Identify which cell holds the provided text, then report its [X, Y] central coordinate. 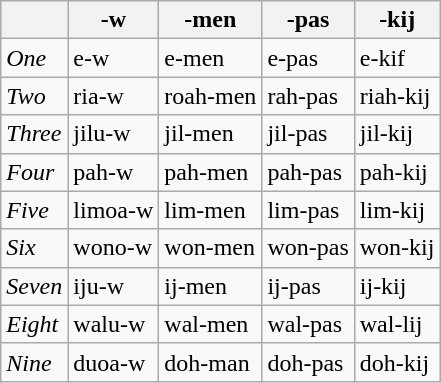
wal-pas [308, 324]
won-pas [308, 248]
Four [34, 172]
jil-kij [397, 134]
won-men [210, 248]
wono-w [114, 248]
wal-men [210, 324]
limoa-w [114, 210]
-pas [308, 20]
Seven [34, 286]
Three [34, 134]
lim-pas [308, 210]
e-men [210, 58]
doh-kij [397, 362]
riah-kij [397, 96]
Six [34, 248]
ij-kij [397, 286]
doh-man [210, 362]
e-w [114, 58]
iju-w [114, 286]
-w [114, 20]
pah-w [114, 172]
duoa-w [114, 362]
lim-kij [397, 210]
e-pas [308, 58]
pah-kij [397, 172]
jil-men [210, 134]
ij-men [210, 286]
doh-pas [308, 362]
wal-lij [397, 324]
walu-w [114, 324]
Five [34, 210]
lim-men [210, 210]
jil-pas [308, 134]
ij-pas [308, 286]
won-kij [397, 248]
-kij [397, 20]
Eight [34, 324]
pah-men [210, 172]
e-kif [397, 58]
-men [210, 20]
One [34, 58]
roah-men [210, 96]
pah-pas [308, 172]
Nine [34, 362]
rah-pas [308, 96]
ria-w [114, 96]
jilu-w [114, 134]
Two [34, 96]
